Return the (x, y) coordinate for the center point of the cell that contains the specified text.  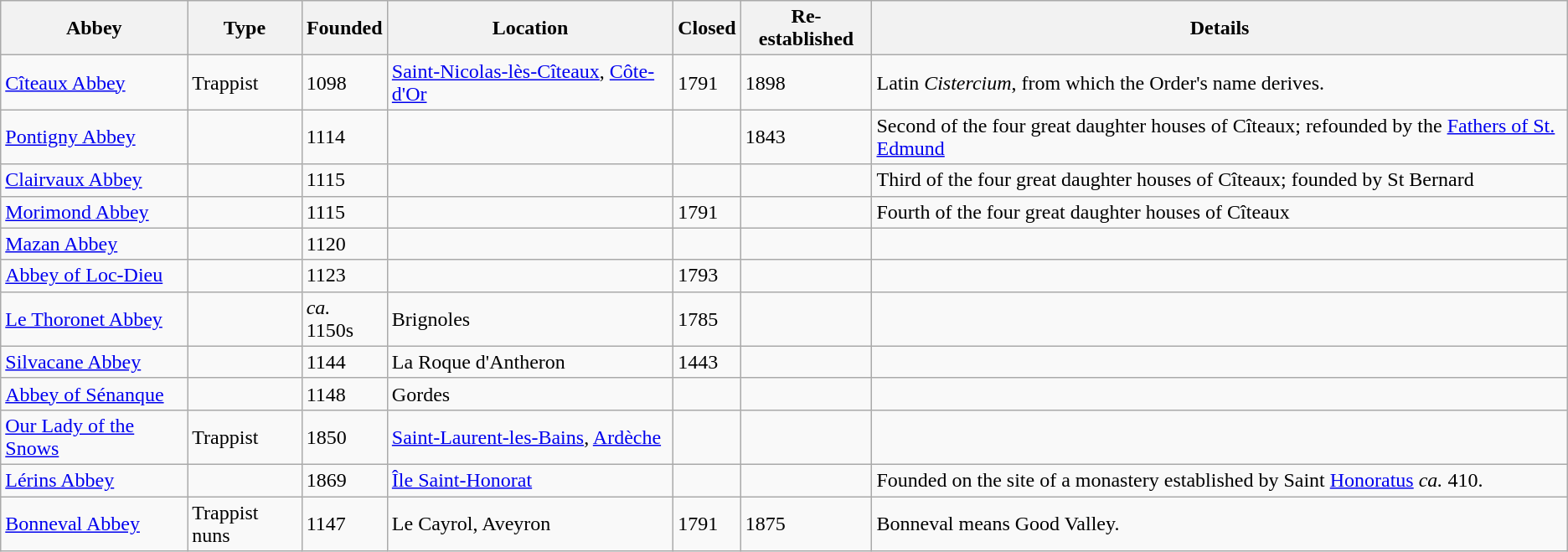
1147 (344, 523)
1123 (344, 276)
1898 (806, 82)
Brignoles (529, 318)
La Roque d'Antheron (529, 362)
Second of the four great daughter houses of Cîteaux; refounded by the Fathers of St. Edmund (1220, 137)
1850 (344, 437)
Third of the four great daughter houses of Cîteaux; founded by St Bernard (1220, 180)
Silvacane Abbey (94, 362)
Fourth of the four great daughter houses of Cîteaux (1220, 212)
1793 (707, 276)
Abbey of Loc-Dieu (94, 276)
Lérins Abbey (94, 480)
Abbey (94, 28)
1148 (344, 394)
Île Saint-Honorat (529, 480)
Founded on the site of a monastery established by Saint Honoratus ca. 410. (1220, 480)
1098 (344, 82)
Type (245, 28)
Bonneval means Good Valley. (1220, 523)
Latin Cistercium, from which the Order's name derives. (1220, 82)
Saint-Nicolas-lès-Cîteaux, Côte-d'Or (529, 82)
1875 (806, 523)
Re-established (806, 28)
Pontigny Abbey (94, 137)
Abbey of Sénanque (94, 394)
1869 (344, 480)
Cîteaux Abbey (94, 82)
1114 (344, 137)
Closed (707, 28)
Trappist nuns (245, 523)
Founded (344, 28)
Details (1220, 28)
1120 (344, 244)
Morimond Abbey (94, 212)
ca. 1150s (344, 318)
Gordes (529, 394)
1144 (344, 362)
1785 (707, 318)
Clairvaux Abbey (94, 180)
Mazan Abbey (94, 244)
1843 (806, 137)
Saint-Laurent-les-Bains, Ardèche (529, 437)
1443 (707, 362)
Location (529, 28)
Le Cayrol, Aveyron (529, 523)
Bonneval Abbey (94, 523)
Our Lady of the Snows (94, 437)
Le Thoronet Abbey (94, 318)
